Scan for the cell matching the given text and deliver its (X, Y) coordinate at center. 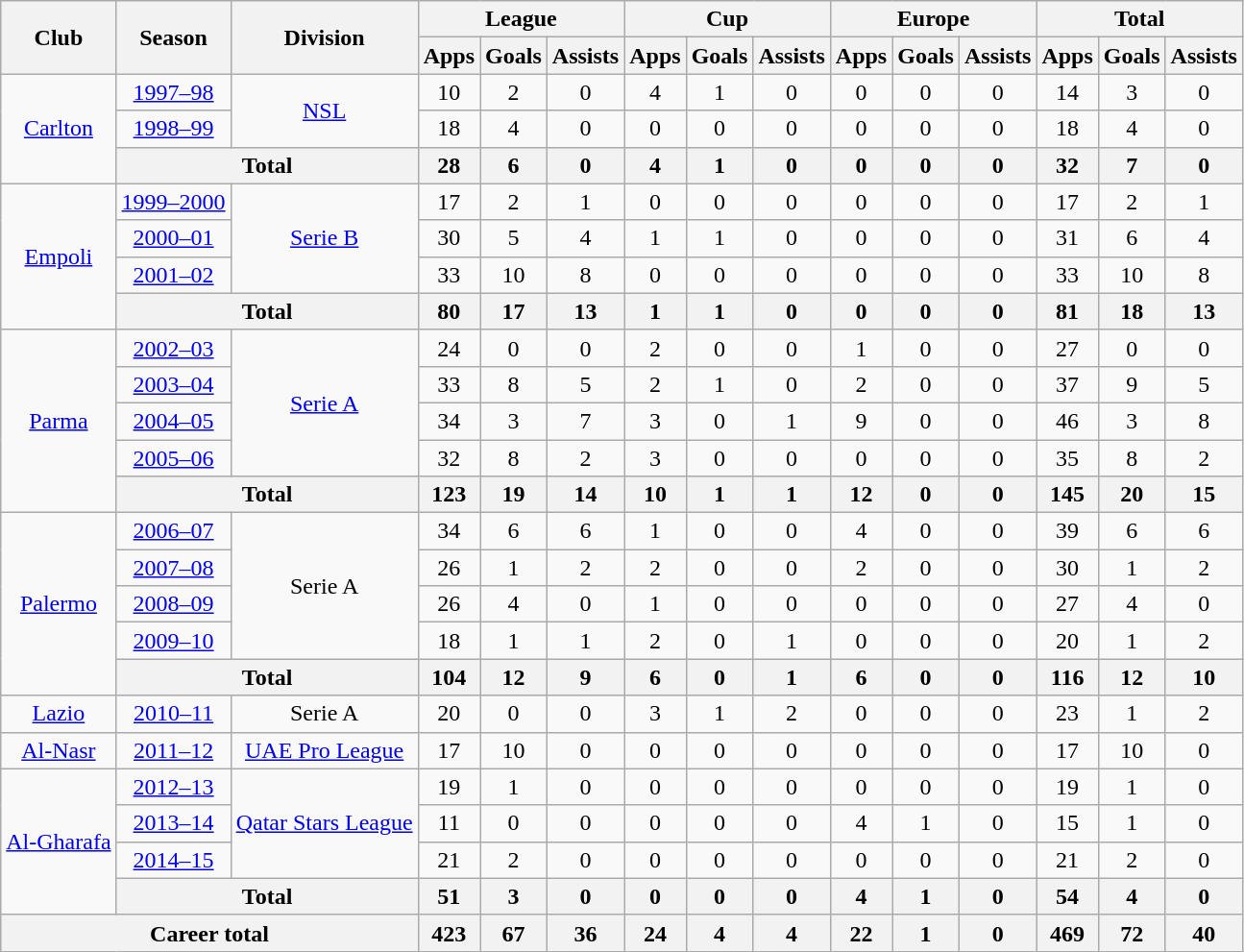
Cup (728, 19)
2005–06 (173, 458)
Club (59, 37)
Al-Gharafa (59, 842)
2013–14 (173, 823)
1998–99 (173, 129)
Europe (934, 19)
UAE Pro League (325, 750)
35 (1067, 458)
2009–10 (173, 641)
22 (861, 933)
2007–08 (173, 568)
2000–01 (173, 238)
Al-Nasr (59, 750)
51 (449, 896)
2003–04 (173, 384)
League (521, 19)
2011–12 (173, 750)
Season (173, 37)
116 (1067, 677)
11 (449, 823)
Serie B (325, 238)
1999–2000 (173, 202)
Lazio (59, 714)
Career total (209, 933)
23 (1067, 714)
123 (449, 495)
40 (1204, 933)
46 (1067, 421)
Carlton (59, 129)
39 (1067, 531)
Parma (59, 421)
67 (514, 933)
80 (449, 311)
2006–07 (173, 531)
37 (1067, 384)
145 (1067, 495)
Empoli (59, 256)
2008–09 (173, 604)
Division (325, 37)
104 (449, 677)
Qatar Stars League (325, 823)
81 (1067, 311)
2012–13 (173, 787)
2014–15 (173, 860)
2001–02 (173, 275)
28 (449, 165)
469 (1067, 933)
72 (1132, 933)
1997–98 (173, 92)
Palermo (59, 604)
36 (585, 933)
2002–03 (173, 348)
2010–11 (173, 714)
423 (449, 933)
2004–05 (173, 421)
NSL (325, 110)
54 (1067, 896)
31 (1067, 238)
